Scan for the cell matching the given text and deliver its (x, y) coordinate at center. 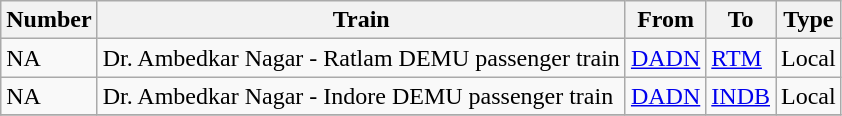
Type (809, 20)
RTM (741, 58)
Dr. Ambedkar Nagar - Indore DEMU passenger train (361, 96)
Dr. Ambedkar Nagar - Ratlam DEMU passenger train (361, 58)
To (741, 20)
INDB (741, 96)
Train (361, 20)
From (665, 20)
Number (49, 20)
